Capture the cell that displays the provided text and extract its (X, Y) central coordinate. 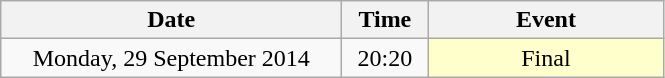
20:20 (385, 58)
Time (385, 20)
Final (546, 58)
Event (546, 20)
Date (172, 20)
Monday, 29 September 2014 (172, 58)
